For the text-containing cell, return its midpoint in (X, Y) coordinate format. 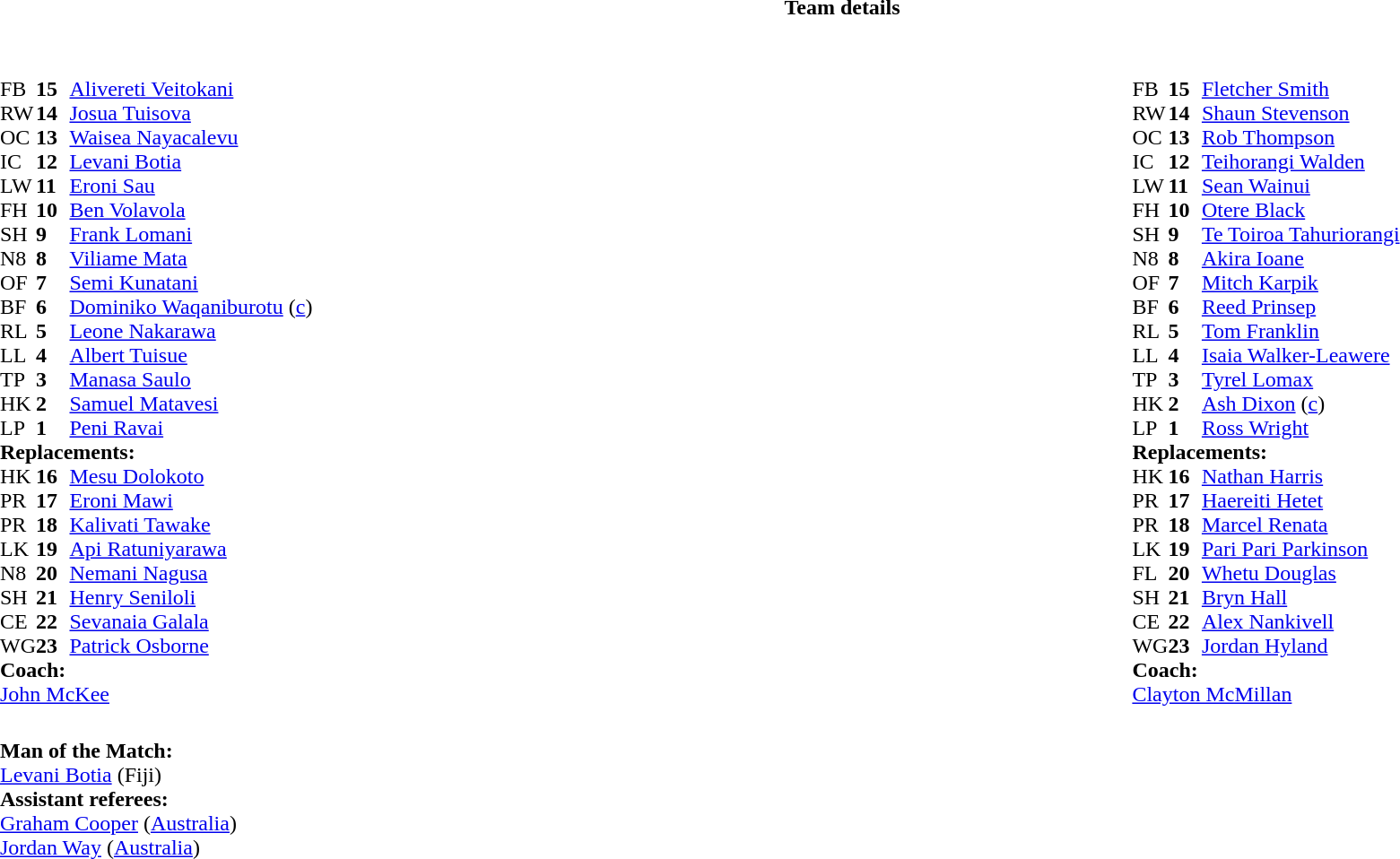
Haereiti Hetet (1300, 500)
Ash Dixon (c) (1300, 403)
Samuel Matavesi (190, 403)
Dominiko Waqaniburotu (c) (190, 307)
Mitch Karpik (1300, 283)
Rob Thompson (1300, 138)
Api Ratuniyarawa (190, 549)
Semi Kunatani (190, 283)
Frank Lomani (190, 235)
Jordan Hyland (1300, 646)
Te Toiroa Tahuriorangi (1300, 235)
Waisea Nayacalevu (190, 138)
Marcel Renata (1300, 525)
Eroni Mawi (190, 500)
Josua Tuisova (190, 113)
Isaia Walker-Leawere (1300, 355)
Albert Tuisue (190, 355)
Nathan Harris (1300, 477)
Alex Nankivell (1300, 622)
Clayton McMillan (1265, 694)
Leone Nakarawa (190, 332)
Tom Franklin (1300, 332)
Nemani Nagusa (190, 574)
Pari Pari Parkinson (1300, 549)
Ben Volavola (190, 210)
Viliame Mata (190, 258)
Whetu Douglas (1300, 574)
Eroni Sau (190, 187)
Mesu Dolokoto (190, 477)
Alivereti Veitokani (190, 90)
FL (1150, 574)
Tyrel Lomax (1300, 380)
John McKee (156, 694)
Henry Seniloli (190, 597)
Kalivati Tawake (190, 525)
Akira Ioane (1300, 258)
Bryn Hall (1300, 597)
Manasa Saulo (190, 380)
Otere Black (1300, 210)
Sean Wainui (1300, 187)
Levani Botia (190, 161)
Ross Wright (1300, 429)
Teihorangi Walden (1300, 161)
Fletcher Smith (1300, 90)
Peni Ravai (190, 429)
Patrick Osborne (190, 646)
Shaun Stevenson (1300, 113)
Sevanaia Galala (190, 622)
Reed Prinsep (1300, 307)
